Identify which cell holds the provided text, then report its (x, y) central coordinate. 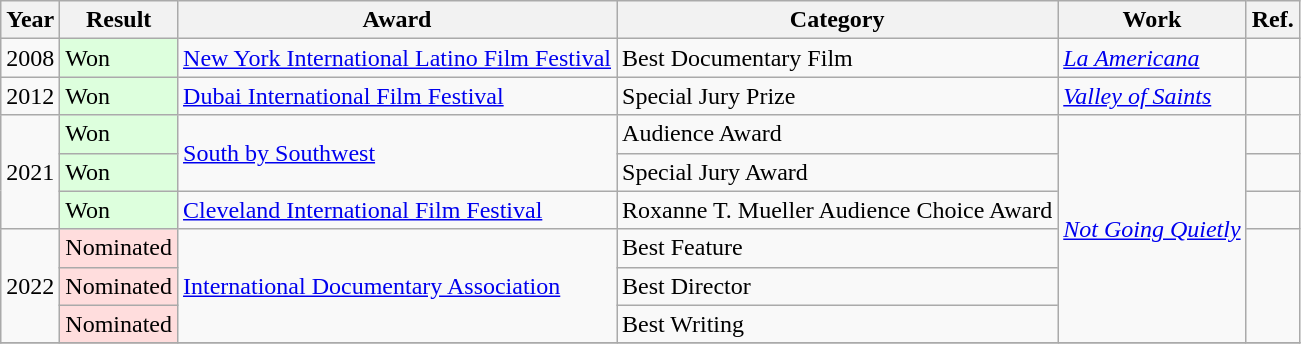
Roxanne T. Mueller Audience Choice Award (838, 210)
Valley of Saints (1152, 96)
Category (838, 20)
Special Jury Award (838, 172)
Award (398, 20)
2008 (30, 58)
Dubai International Film Festival (398, 96)
Best Feature (838, 248)
Result (119, 20)
2021 (30, 172)
Special Jury Prize (838, 96)
Best Director (838, 286)
Best Documentary Film (838, 58)
Work (1152, 20)
International Documentary Association (398, 286)
La Americana (1152, 58)
Ref. (1272, 20)
South by Southwest (398, 153)
Year (30, 20)
New York International Latino Film Festival (398, 58)
Not Going Quietly (1152, 229)
Cleveland International Film Festival (398, 210)
Audience Award (838, 134)
Best Writing (838, 324)
2012 (30, 96)
2022 (30, 286)
